Provide the (x, y) coordinate of the cell's center where the given text is located.  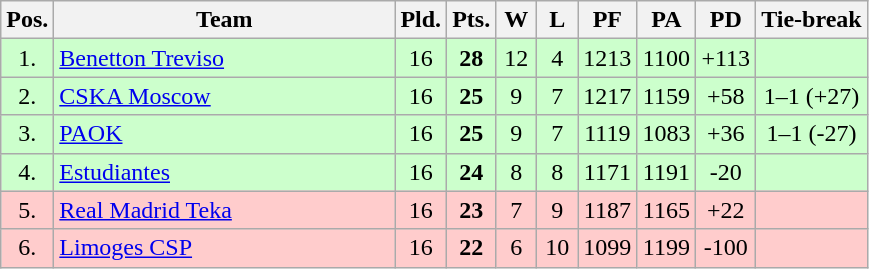
1. (28, 58)
+36 (726, 134)
1099 (608, 248)
22 (472, 248)
5. (28, 210)
Real Madrid Teka (224, 210)
4 (558, 58)
6 (516, 248)
+58 (726, 96)
24 (472, 172)
1159 (666, 96)
1165 (666, 210)
1–1 (-27) (812, 134)
Estudiantes (224, 172)
Pos. (28, 20)
Benetton Treviso (224, 58)
3. (28, 134)
PD (726, 20)
4. (28, 172)
1171 (608, 172)
1119 (608, 134)
PA (666, 20)
L (558, 20)
1100 (666, 58)
6. (28, 248)
Limoges CSP (224, 248)
-20 (726, 172)
CSKA Moscow (224, 96)
1187 (608, 210)
+113 (726, 58)
28 (472, 58)
-100 (726, 248)
Pts. (472, 20)
Team (224, 20)
1191 (666, 172)
1083 (666, 134)
Pld. (421, 20)
1217 (608, 96)
10 (558, 248)
PF (608, 20)
PAOK (224, 134)
2. (28, 96)
Tie-break (812, 20)
23 (472, 210)
1–1 (+27) (812, 96)
1213 (608, 58)
1199 (666, 248)
12 (516, 58)
+22 (726, 210)
W (516, 20)
